Identify which cell holds the provided text, then report its (X, Y) central coordinate. 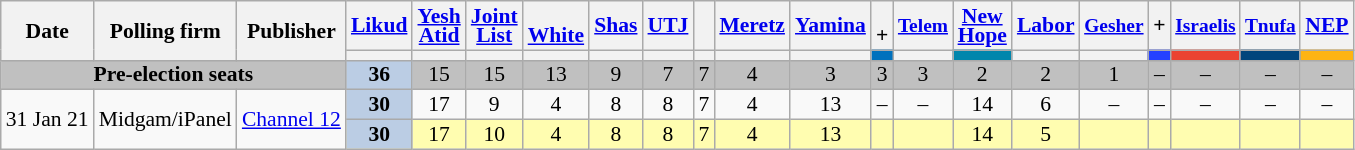
1 (1114, 75)
Publisher (292, 30)
UTJ (668, 26)
NEP (1326, 26)
Date (48, 30)
Meretz (752, 26)
31 Jan 21 (48, 120)
Polling firm (166, 30)
White (556, 26)
36 (380, 75)
Telem (922, 26)
JointList (494, 26)
Channel 12 (292, 120)
6 (1046, 105)
10 (494, 135)
Gesher (1114, 26)
YeshAtid (438, 26)
Labor (1046, 26)
Pre-election seats (174, 75)
Israelis (1206, 26)
Likud (380, 26)
Yamina (830, 26)
NewHope (982, 26)
Shas (616, 26)
Midgam/iPanel (166, 120)
Tnufa (1270, 26)
5 (1046, 135)
